Pinpoint the cell where the given text exists, returning its (X, Y) midpoint coordinate. 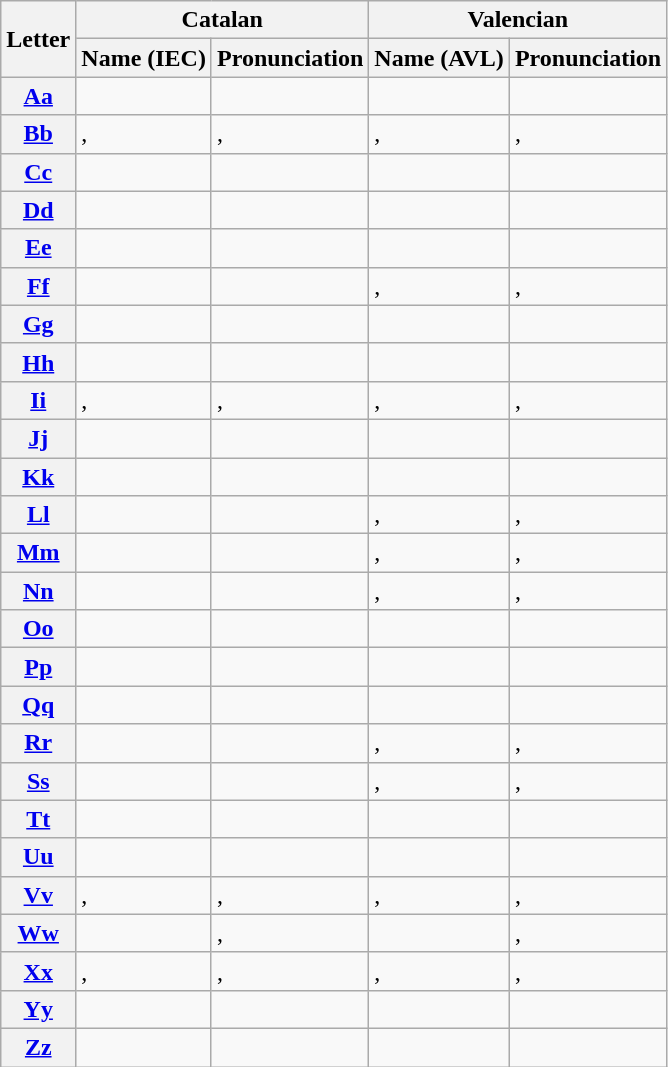
Cc (38, 172)
Ww (38, 933)
Bb (38, 134)
Jj (38, 438)
Zz (38, 1047)
Dd (38, 210)
Mm (38, 553)
Kk (38, 477)
Ii (38, 400)
Tt (38, 819)
Name (AVL) (440, 58)
Ff (38, 286)
Pp (38, 667)
Aa (38, 96)
Rr (38, 743)
Name (IEC) (144, 58)
Vv (38, 895)
Gg (38, 324)
Valencian (518, 20)
Yy (38, 1009)
Ss (38, 781)
Ll (38, 515)
Ee (38, 248)
Catalan (222, 20)
Qq (38, 705)
Hh (38, 362)
Uu (38, 857)
Nn (38, 591)
Letter (38, 39)
Xx (38, 971)
Oo (38, 629)
